Scan for the cell matching the given text and deliver its (x, y) coordinate at center. 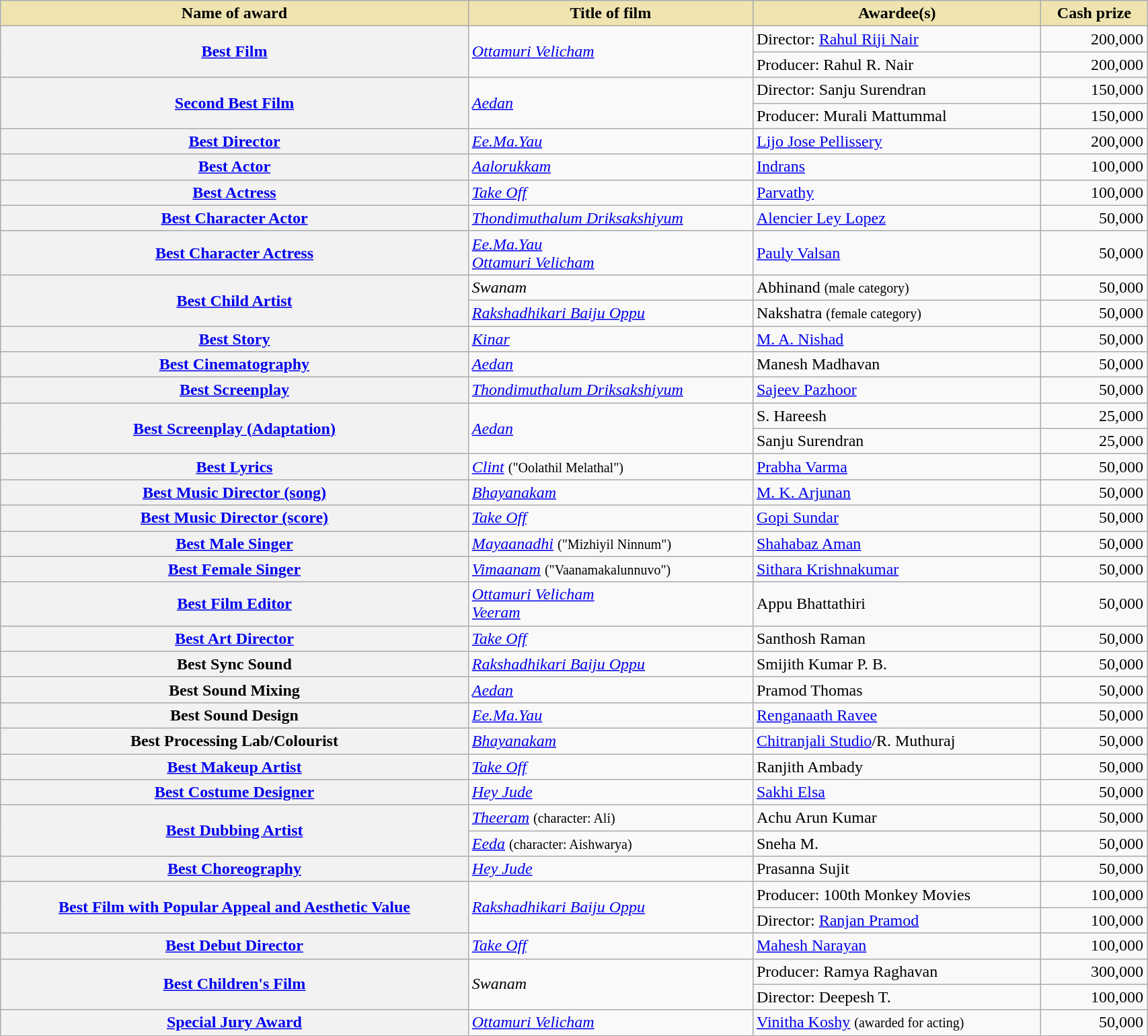
Best Film with Popular Appeal and Aesthetic Value (234, 908)
Achu Arun Kumar (896, 818)
Director: Rahul Riji Nair (896, 39)
Sithara Krishnakumar (896, 569)
Clint ("Oolathil Melathal") (611, 467)
Cash prize (1094, 13)
Best Children's Film (234, 984)
Best Director (234, 141)
Smijith Kumar P. B. (896, 664)
Best Film (234, 52)
Appu Bhattathiri (896, 604)
Best Choreography (234, 869)
Special Jury Award (234, 1023)
Parvathy (896, 192)
Sneha M. (896, 844)
Best Costume Designer (234, 792)
Best Lyrics (234, 467)
Vimaanam ("Vaanamakalunnuvo") (611, 569)
300,000 (1094, 971)
Sanju Surendran (896, 441)
Best Art Director (234, 638)
Mayaanadhi ("Mizhiyil Ninnum") (611, 544)
Nakshatra (female category) (896, 313)
Producer: Ramya Raghavan (896, 971)
Best Screenplay (234, 390)
Best Debut Director (234, 946)
Eeda (character: Aishwarya) (611, 844)
Sakhi Elsa (896, 792)
Gopi Sundar (896, 518)
Vinitha Koshy (awarded for acting) (896, 1023)
Best Story (234, 338)
Best Music Director (score) (234, 518)
Best Film Editor (234, 604)
Best Actor (234, 167)
Pauly Valsan (896, 253)
Lijo Jose Pellissery (896, 141)
Best Actress (234, 192)
Best Child Artist (234, 300)
Director: Deepesh T. (896, 997)
M. K. Arjunan (896, 492)
Shahabaz Aman (896, 544)
Mahesh Narayan (896, 946)
Best Sound Mixing (234, 690)
Best Character Actor (234, 218)
Best Character Actress (234, 253)
Name of award (234, 13)
Best Screenplay (Adaptation) (234, 429)
Producer: 100th Monkey Movies (896, 895)
Best Male Singer (234, 544)
Best Makeup Artist (234, 766)
Santhosh Raman (896, 638)
Manesh Madhavan (896, 365)
Aalorukkam (611, 167)
Indrans (896, 167)
Best Female Singer (234, 569)
Best Sync Sound (234, 664)
Theeram (character: Ali) (611, 818)
Director: Sanju Surendran (896, 90)
Kinar (611, 338)
Director: Ranjan Pramod (896, 920)
Awardee(s) (896, 13)
Producer: Rahul R. Nair (896, 65)
Producer: Murali Mattummal (896, 116)
Alencier Ley Lopez (896, 218)
Pramod Thomas (896, 690)
Prabha Varma (896, 467)
Best Music Director (song) (234, 492)
S. Hareesh (896, 416)
Best Cinematography (234, 365)
Sajeev Pazhoor (896, 390)
Chitranjali Studio/R. Muthuraj (896, 741)
Best Dubbing Artist (234, 831)
Best Processing Lab/Colourist (234, 741)
Abhinand (male category) (896, 287)
Ottamuri VelichamVeeram (611, 604)
Ee.Ma.YauOttamuri Velicham (611, 253)
Prasanna Sujit (896, 869)
Second Best Film (234, 103)
Ranjith Ambady (896, 766)
M. A. Nishad (896, 338)
Best Sound Design (234, 715)
Title of film (611, 13)
Renganaath Ravee (896, 715)
